Determine the (x, y) coordinate at the center of the cell enclosing the given text.  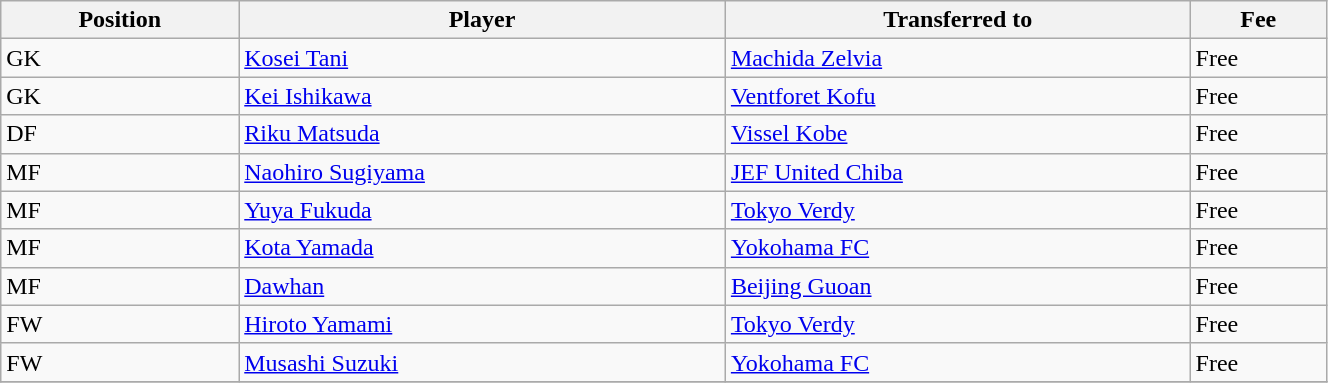
Yuya Fukuda (482, 210)
Hiroto Yamami (482, 324)
Transferred to (958, 20)
Beijing Guoan (958, 286)
Ventforet Kofu (958, 96)
Player (482, 20)
Kota Yamada (482, 248)
Kei Ishikawa (482, 96)
Position (120, 20)
Kosei Tani (482, 58)
Fee (1258, 20)
Naohiro Sugiyama (482, 172)
JEF United Chiba (958, 172)
Vissel Kobe (958, 134)
Musashi Suzuki (482, 362)
Riku Matsuda (482, 134)
Dawhan (482, 286)
DF (120, 134)
Machida Zelvia (958, 58)
